Identify which cell holds the provided text, then report its (X, Y) central coordinate. 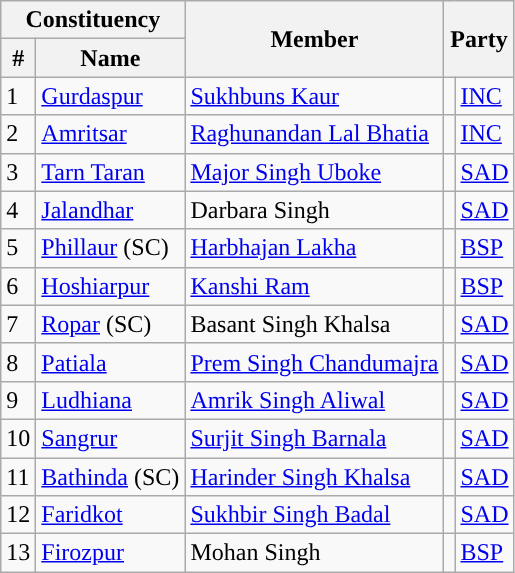
Faridkot (110, 515)
Darbara Singh (314, 210)
1 (18, 96)
4 (18, 210)
Amrik Singh Aliwal (314, 400)
Ropar (SC) (110, 324)
Amritsar (110, 134)
Ludhiana (110, 400)
5 (18, 248)
Prem Singh Chandumajra (314, 362)
Major Singh Uboke (314, 172)
3 (18, 172)
9 (18, 400)
10 (18, 438)
Hoshiarpur (110, 286)
Harbhajan Lakha (314, 248)
Sukhbir Singh Badal (314, 515)
Sangrur (110, 438)
Raghunandan Lal Bhatia (314, 134)
Harinder Singh Khalsa (314, 477)
Firozpur (110, 553)
Party (479, 39)
7 (18, 324)
Phillaur (SC) (110, 248)
11 (18, 477)
Patiala (110, 362)
Jalandhar (110, 210)
2 (18, 134)
# (18, 58)
Constituency (93, 20)
8 (18, 362)
12 (18, 515)
Bathinda (SC) (110, 477)
Name (110, 58)
Basant Singh Khalsa (314, 324)
Kanshi Ram (314, 286)
Tarn Taran (110, 172)
Gurdaspur (110, 96)
Mohan Singh (314, 553)
13 (18, 553)
Member (314, 39)
Sukhbuns Kaur (314, 96)
Surjit Singh Barnala (314, 438)
6 (18, 286)
